Provide the (X, Y) coordinate of the cell's center where the given text is located.  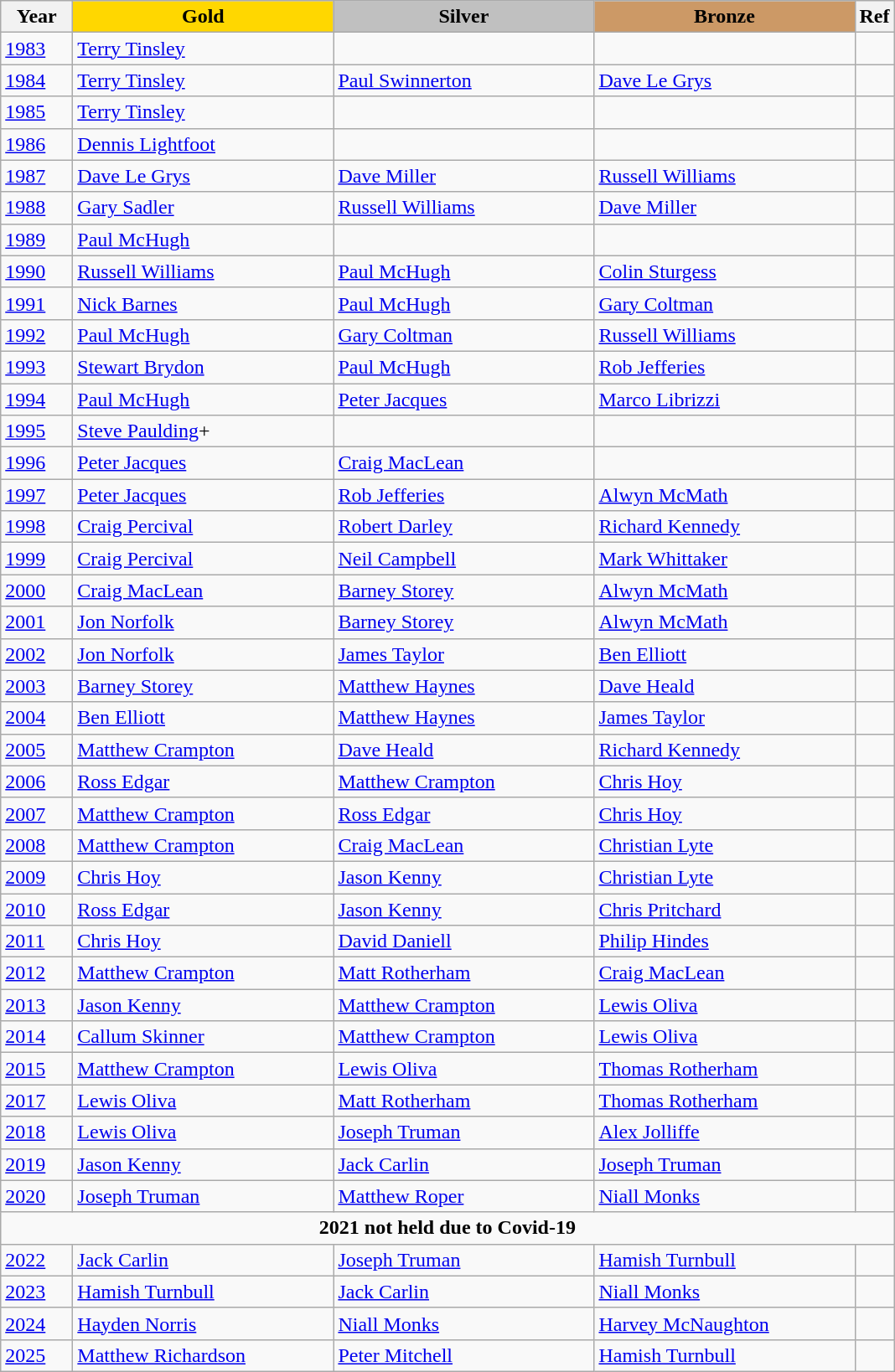
Silver (464, 17)
1990 (37, 271)
1998 (37, 527)
1997 (37, 495)
Hayden Norris (203, 1323)
Year (37, 17)
1989 (37, 240)
1995 (37, 431)
2004 (37, 718)
2002 (37, 654)
2022 (37, 1260)
David Daniell (464, 941)
1994 (37, 400)
Matthew Roper (464, 1196)
2000 (37, 591)
Stewart Brydon (203, 367)
Peter Mitchell (464, 1355)
2001 (37, 622)
2017 (37, 1101)
Alex Jolliffe (724, 1132)
2025 (37, 1355)
2019 (37, 1164)
Chris Pritchard (724, 909)
2005 (37, 750)
2006 (37, 781)
2021 not held due to Covid-19 (447, 1228)
2010 (37, 909)
2020 (37, 1196)
2013 (37, 1005)
2018 (37, 1132)
2007 (37, 813)
Callum Skinner (203, 1037)
2003 (37, 686)
Ref (875, 17)
Robert Darley (464, 527)
Dennis Lightfoot (203, 144)
Colin Sturgess (724, 271)
Mark Whittaker (724, 559)
1999 (37, 559)
Harvey McNaughton (724, 1323)
Gary Sadler (203, 208)
1983 (37, 49)
1993 (37, 367)
1991 (37, 303)
1984 (37, 80)
2015 (37, 1069)
Bronze (724, 17)
Gold (203, 17)
2009 (37, 877)
Steve Paulding+ (203, 431)
2023 (37, 1292)
Marco Librizzi (724, 400)
Neil Campbell (464, 559)
1988 (37, 208)
2011 (37, 941)
Paul Swinnerton (464, 80)
1992 (37, 335)
Matthew Richardson (203, 1355)
2012 (37, 973)
1987 (37, 176)
1986 (37, 144)
Nick Barnes (203, 303)
2024 (37, 1323)
1985 (37, 112)
2014 (37, 1037)
1996 (37, 463)
2008 (37, 845)
Philip Hindes (724, 941)
